Detect which cell encompasses the target text, then output its (X, Y) center coordinate. 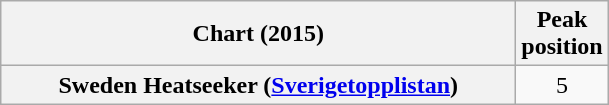
Chart (2015) (258, 34)
5 (562, 85)
Sweden Heatseeker (Sverigetopplistan) (258, 85)
Peakposition (562, 34)
